Identify which cell holds the provided text, then report its (x, y) central coordinate. 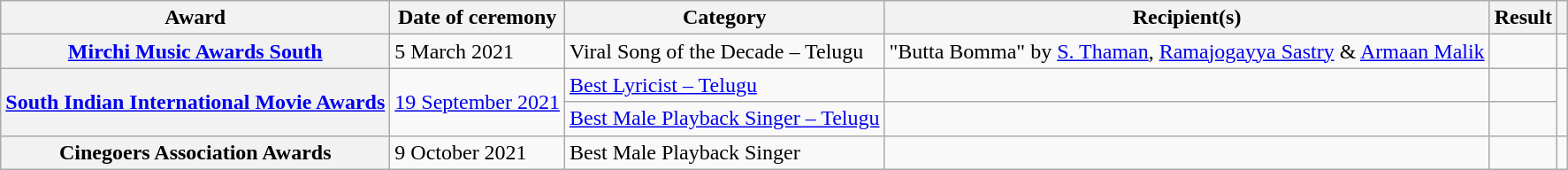
Result (1523, 18)
Best Lyricist – Telugu (724, 85)
Mirchi Music Awards South (195, 51)
Best Male Playback Singer (724, 152)
Recipient(s) (1187, 18)
"Butta Bomma" by S. Thaman, Ramajogayya Sastry & Armaan Malik (1187, 51)
9 October 2021 (478, 152)
Cinegoers Association Awards (195, 152)
Award (195, 18)
Date of ceremony (478, 18)
Viral Song of the Decade – Telugu (724, 51)
19 September 2021 (478, 102)
South Indian International Movie Awards (195, 102)
Best Male Playback Singer – Telugu (724, 119)
Category (724, 18)
5 March 2021 (478, 51)
